Scan for the cell matching the given text and deliver its [X, Y] coordinate at center. 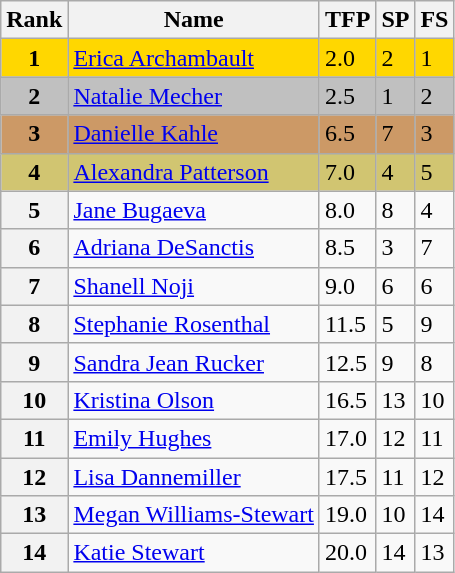
Adriana DeSanctis [194, 248]
12.5 [347, 362]
Lisa Dannemiller [194, 477]
Shanell Noji [194, 286]
Jane Bugaeva [194, 210]
Emily Hughes [194, 438]
6.5 [347, 134]
Danielle Kahle [194, 134]
Sandra Jean Rucker [194, 362]
17.0 [347, 438]
Erica Archambault [194, 58]
7.0 [347, 172]
11.5 [347, 324]
Stephanie Rosenthal [194, 324]
17.5 [347, 477]
Kristina Olson [194, 400]
TFP [347, 20]
8.5 [347, 248]
16.5 [347, 400]
Natalie Mecher [194, 96]
Katie Stewart [194, 553]
Alexandra Patterson [194, 172]
2.0 [347, 58]
19.0 [347, 515]
Megan Williams-Stewart [194, 515]
20.0 [347, 553]
Rank [34, 20]
2.5 [347, 96]
8.0 [347, 210]
SP [396, 20]
Name [194, 20]
FS [434, 20]
9.0 [347, 286]
